Find where the given text appears and provide that cell's center as (X, Y) coordinate. 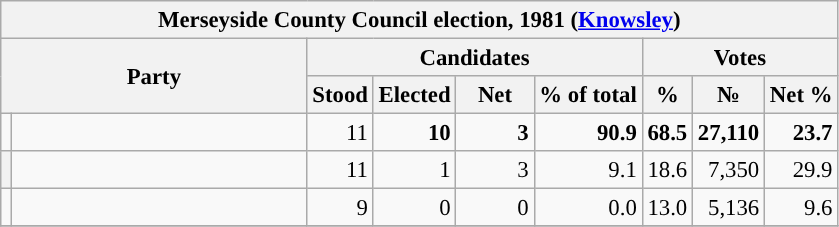
23.7 (802, 133)
№ (729, 95)
29.9 (802, 170)
27,110 (729, 133)
7,350 (729, 170)
0.0 (588, 208)
Merseyside County Council election, 1981 (Knowsley) (420, 20)
% of total (588, 95)
10 (414, 133)
Elected (414, 95)
Stood (340, 95)
Votes (740, 58)
9.6 (802, 208)
Candidates (474, 58)
1 (414, 170)
18.6 (667, 170)
% (667, 95)
68.5 (667, 133)
90.9 (588, 133)
Party (154, 76)
9.1 (588, 170)
13.0 (667, 208)
Net (495, 95)
5,136 (729, 208)
9 (340, 208)
Net % (802, 95)
